Locate the cell with the specified text and output its [X, Y] center coordinate. 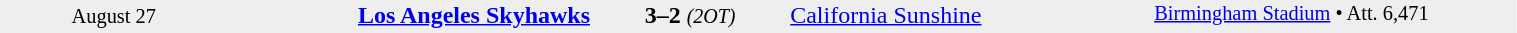
3–2 (2OT) [690, 15]
California Sunshine [971, 15]
August 27 [114, 16]
Los Angeles Skyhawks [410, 15]
Birmingham Stadium • Att. 6,471 [1335, 16]
